For the text-containing cell, return its midpoint in (x, y) coordinate format. 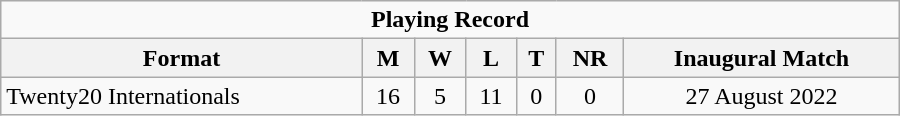
L (491, 58)
11 (491, 96)
W (440, 58)
Twenty20 Internationals (182, 96)
Inaugural Match (762, 58)
Playing Record (450, 20)
M (388, 58)
NR (590, 58)
Format (182, 58)
16 (388, 96)
T (536, 58)
5 (440, 96)
27 August 2022 (762, 96)
